Return the [X, Y] coordinate for the center point of the cell that contains the specified text.  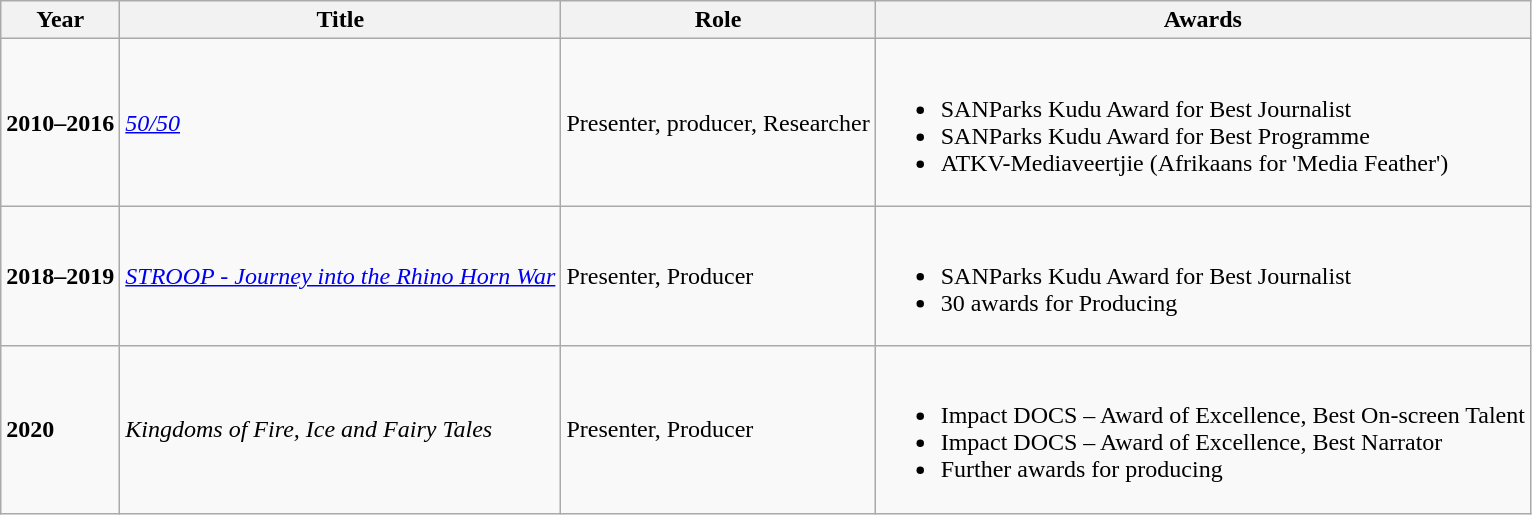
Title [340, 20]
Kingdoms of Fire, Ice and Fairy Tales [340, 430]
50/50 [340, 122]
SANParks Kudu Award for Best Journalist30 awards for Producing [1202, 276]
Impact DOCS – Award of Excellence, Best On-screen TalentImpact DOCS – Award of Excellence, Best NarratorFurther awards for producing [1202, 430]
SANParks Kudu Award for Best JournalistSANParks Kudu Award for Best ProgrammeATKV-Mediaveertjie (Afrikaans for 'Media Feather') [1202, 122]
Awards [1202, 20]
2010–2016 [60, 122]
2018–2019 [60, 276]
Year [60, 20]
Presenter, producer, Researcher [718, 122]
Role [718, 20]
2020 [60, 430]
STROOP - Journey into the Rhino Horn War [340, 276]
